Locate the cell with the specified text and output its [x, y] center coordinate. 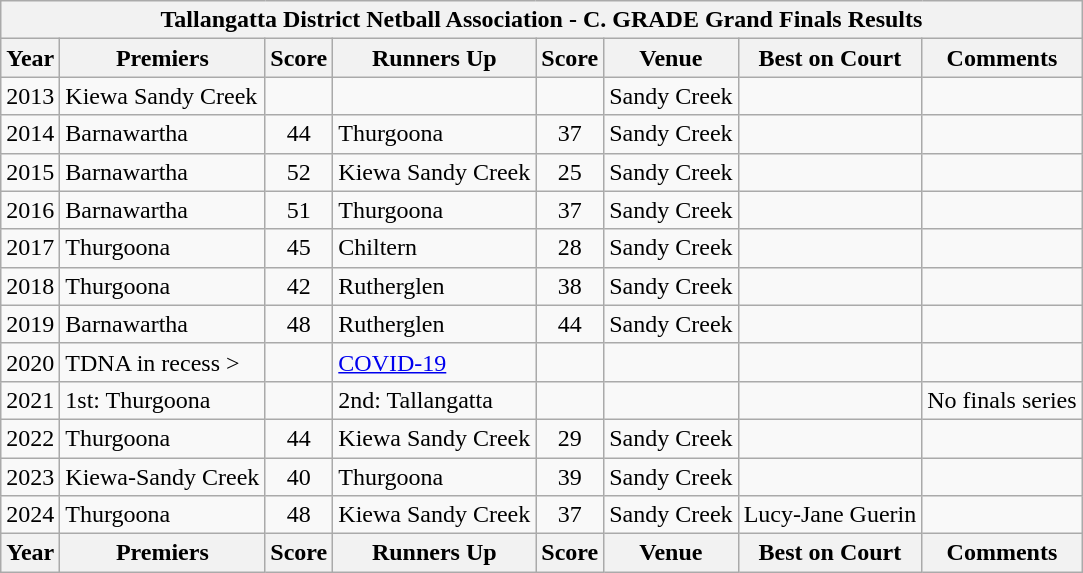
Kiewa-Sandy Creek [162, 477]
2017 [30, 248]
39 [570, 477]
TDNA in recess > [162, 362]
Tallangatta District Netball Association - C. GRADE Grand Finals Results [542, 20]
No finals series [1002, 400]
38 [570, 286]
2016 [30, 210]
Chiltern [434, 248]
28 [570, 248]
2022 [30, 438]
29 [570, 438]
2024 [30, 515]
Lucy-Jane Guerin [830, 515]
2nd: Tallangatta [434, 400]
42 [299, 286]
2023 [30, 477]
2015 [30, 172]
1st: Thurgoona [162, 400]
2013 [30, 96]
45 [299, 248]
2020 [30, 362]
25 [570, 172]
52 [299, 172]
40 [299, 477]
2014 [30, 134]
COVID-19 [434, 362]
2021 [30, 400]
51 [299, 210]
2018 [30, 286]
2019 [30, 324]
